Return (x, y) of the center of cell containing provided text 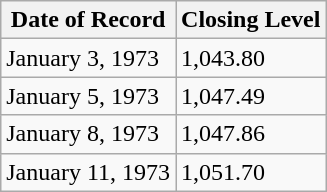
1,047.49 (251, 96)
January 3, 1973 (88, 58)
January 5, 1973 (88, 96)
1,043.80 (251, 58)
January 11, 1973 (88, 172)
Date of Record (88, 20)
1,047.86 (251, 134)
January 8, 1973 (88, 134)
1,051.70 (251, 172)
Closing Level (251, 20)
